Pinpoint the cell where the given text exists, returning its [X, Y] midpoint coordinate. 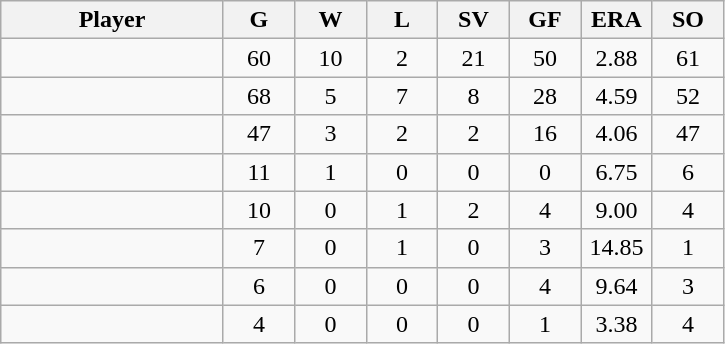
SV [474, 20]
50 [544, 58]
Player [112, 20]
61 [688, 58]
L [402, 20]
3.38 [617, 324]
SO [688, 20]
6.75 [617, 172]
G [258, 20]
4.06 [617, 134]
60 [258, 58]
16 [544, 134]
52 [688, 96]
9.64 [617, 286]
W [330, 20]
21 [474, 58]
ERA [617, 20]
GF [544, 20]
28 [544, 96]
5 [330, 96]
2.88 [617, 58]
11 [258, 172]
4.59 [617, 96]
68 [258, 96]
14.85 [617, 248]
8 [474, 96]
9.00 [617, 210]
